From the cell containing the given text, extract its center point as [X, Y] coordinate. 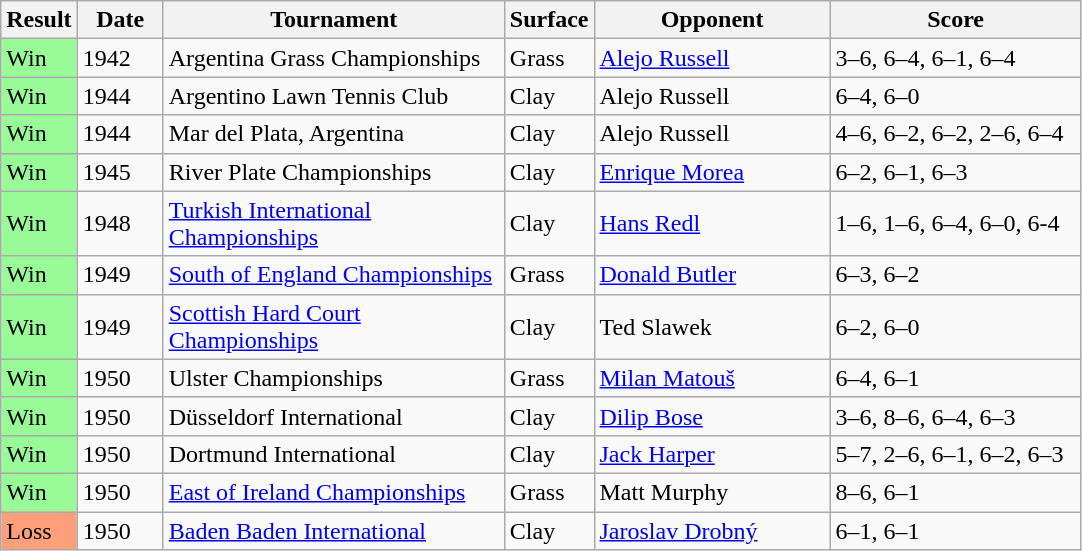
1945 [120, 172]
3–6, 8–6, 6–4, 6–3 [956, 416]
Score [956, 20]
6–2, 6–1, 6–3 [956, 172]
1–6, 1–6, 6–4, 6–0, 6-4 [956, 224]
Enrique Morea [712, 172]
Baden Baden International [334, 531]
Mar del Plata, Argentina [334, 134]
Jaroslav Drobný [712, 531]
Dilip Bose [712, 416]
East of Ireland Championships [334, 492]
3–6, 6–4, 6–1, 6–4 [956, 58]
6–2, 6–0 [956, 326]
6–3, 6–2 [956, 275]
Ted Slawek [712, 326]
Hans Redl [712, 224]
Argentina Grass Championships [334, 58]
Loss [39, 531]
Argentino Lawn Tennis Club [334, 96]
6–4, 6–0 [956, 96]
Donald Butler [712, 275]
Turkish International Championships [334, 224]
Dortmund International [334, 454]
River Plate Championships [334, 172]
South of England Championships [334, 275]
Jack Harper [712, 454]
5–7, 2–6, 6–1, 6–2, 6–3 [956, 454]
Milan Matouš [712, 378]
Surface [549, 20]
8–6, 6–1 [956, 492]
4–6, 6–2, 6–2, 2–6, 6–4 [956, 134]
Matt Murphy [712, 492]
1948 [120, 224]
Düsseldorf International [334, 416]
Tournament [334, 20]
Result [39, 20]
6–1, 6–1 [956, 531]
Ulster Championships [334, 378]
Scottish Hard Court Championships [334, 326]
Date [120, 20]
1942 [120, 58]
6–4, 6–1 [956, 378]
Opponent [712, 20]
